Extract the (x, y) coordinate from the center of the cell holding the provided text.  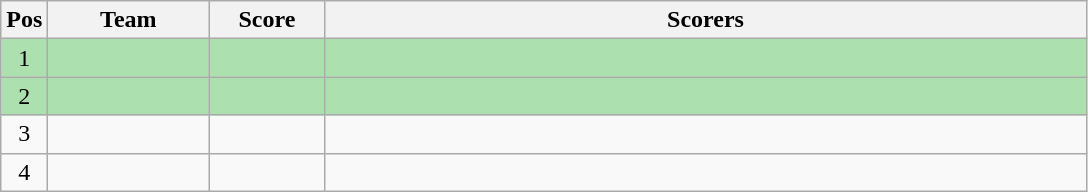
Team (128, 20)
Pos (24, 20)
4 (24, 172)
Scorers (706, 20)
3 (24, 134)
2 (24, 96)
Score (267, 20)
1 (24, 58)
